Determine the [X, Y] coordinate at the center of the cell enclosing the given text.  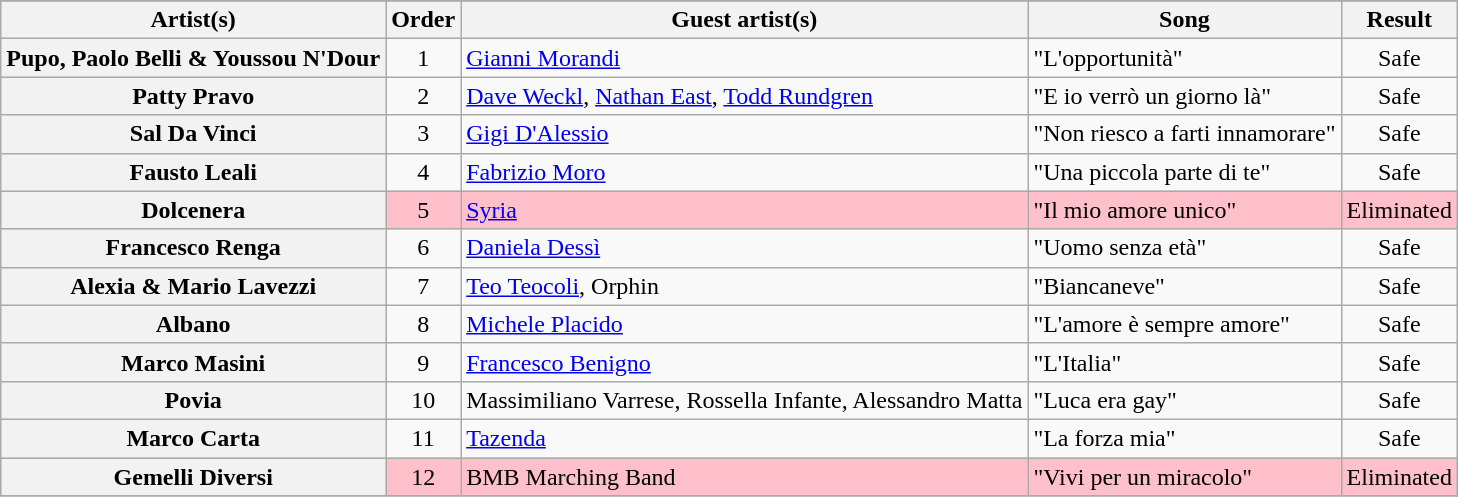
Michele Placido [744, 324]
Artist(s) [194, 20]
Albano [194, 324]
Povia [194, 400]
Marco Carta [194, 438]
10 [424, 400]
Teo Teocoli, Orphin [744, 286]
Massimiliano Varrese, Rossella Infante, Alessandro Matta [744, 400]
Pupo, Paolo Belli & Youssou N'Dour [194, 58]
Gemelli Diversi [194, 477]
"Il mio amore unico" [1184, 210]
Marco Masini [194, 362]
3 [424, 134]
Song [1184, 20]
BMB Marching Band [744, 477]
Order [424, 20]
Tazenda [744, 438]
"La forza mia" [1184, 438]
6 [424, 248]
1 [424, 58]
Alexia & Mario Lavezzi [194, 286]
Dave Weckl, Nathan East, Todd Rundgren [744, 96]
8 [424, 324]
Francesco Benigno [744, 362]
"Vivi per un miracolo" [1184, 477]
11 [424, 438]
"L'amore è sempre amore" [1184, 324]
"E io verrò un giorno là" [1184, 96]
4 [424, 172]
12 [424, 477]
"Luca era gay" [1184, 400]
Patty Pravo [194, 96]
"L'opportunità" [1184, 58]
"Biancaneve" [1184, 286]
"L'Italia" [1184, 362]
"Uomo senza età" [1184, 248]
"Non riesco a farti innamorare" [1184, 134]
Dolcenera [194, 210]
Gianni Morandi [744, 58]
Result [1399, 20]
9 [424, 362]
Syria [744, 210]
7 [424, 286]
Sal Da Vinci [194, 134]
Gigi D'Alessio [744, 134]
Fausto Leali [194, 172]
Daniela Dessì [744, 248]
"Una piccola parte di te" [1184, 172]
5 [424, 210]
Francesco Renga [194, 248]
Guest artist(s) [744, 20]
2 [424, 96]
Fabrizio Moro [744, 172]
